For the text-containing cell, return its midpoint in [X, Y] coordinate format. 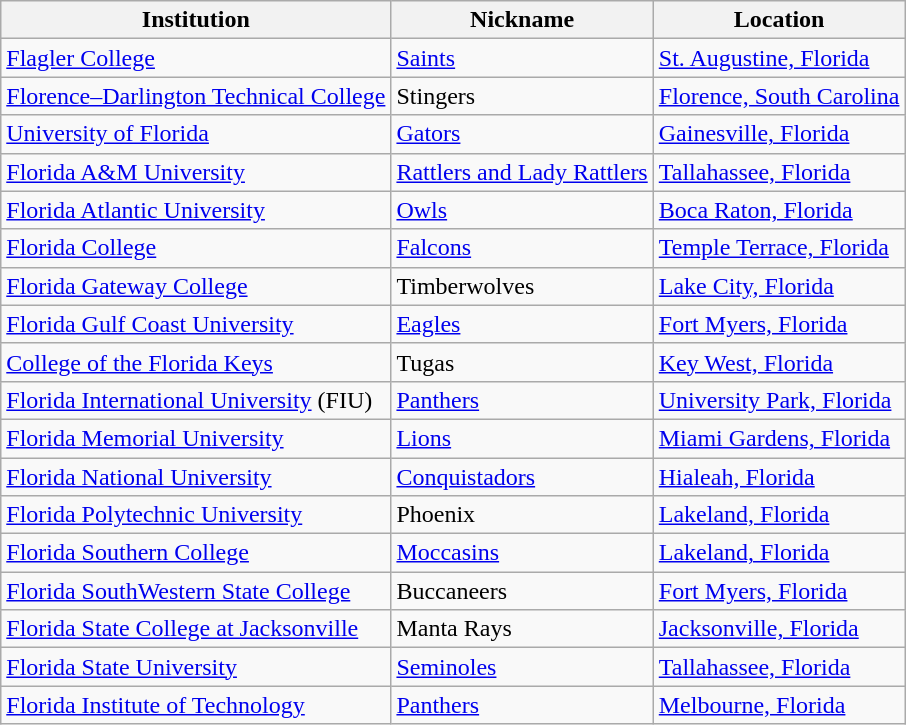
Owls [522, 210]
Tugas [522, 362]
Stingers [522, 96]
Miami Gardens, Florida [779, 438]
Florida Atlantic University [196, 210]
University of Florida [196, 134]
Florida Gulf Coast University [196, 324]
Melbourne, Florida [779, 705]
Florida National University [196, 477]
Buccaneers [522, 591]
Timberwolves [522, 286]
Seminoles [522, 667]
Gainesville, Florida [779, 134]
Manta Rays [522, 629]
Conquistadors [522, 477]
Phoenix [522, 515]
Florence–Darlington Technical College [196, 96]
Nickname [522, 20]
Florence, South Carolina [779, 96]
Florida State College at Jacksonville [196, 629]
Florida SouthWestern State College [196, 591]
Florida Southern College [196, 553]
Florida College [196, 248]
Boca Raton, Florida [779, 210]
University Park, Florida [779, 400]
Florida Polytechnic University [196, 515]
Location [779, 20]
St. Augustine, Florida [779, 58]
Florida Gateway College [196, 286]
Gators [522, 134]
Saints [522, 58]
Jacksonville, Florida [779, 629]
Flagler College [196, 58]
Falcons [522, 248]
Lake City, Florida [779, 286]
Florida Memorial University [196, 438]
Florida A&M University [196, 172]
Key West, Florida [779, 362]
Moccasins [522, 553]
Lions [522, 438]
Rattlers and Lady Rattlers [522, 172]
Florida Institute of Technology [196, 705]
Eagles [522, 324]
Florida State University [196, 667]
Temple Terrace, Florida [779, 248]
Institution [196, 20]
Florida International University (FIU) [196, 400]
College of the Florida Keys [196, 362]
Hialeah, Florida [779, 477]
